Output the (x, y) coordinate of the center of the cell containing the given text.  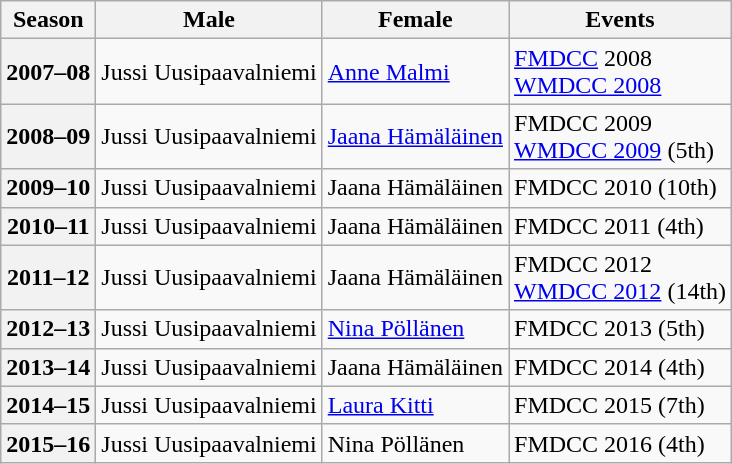
FMDCC 2013 (5th) (620, 329)
FMDCC 2009 WMDCC 2009 (5th) (620, 136)
2013–14 (48, 367)
2011–12 (48, 278)
FMDCC 2008 WMDCC 2008 (620, 72)
Laura Kitti (415, 405)
Female (415, 20)
FMDCC 2012 WMDCC 2012 (14th) (620, 278)
FMDCC 2015 (7th) (620, 405)
2010–11 (48, 226)
2014–15 (48, 405)
Season (48, 20)
Events (620, 20)
FMDCC 2016 (4th) (620, 443)
2007–08 (48, 72)
Male (209, 20)
2015–16 (48, 443)
Anne Malmi (415, 72)
FMDCC 2010 (10th) (620, 188)
2009–10 (48, 188)
2012–13 (48, 329)
FMDCC 2011 (4th) (620, 226)
FMDCC 2014 (4th) (620, 367)
2008–09 (48, 136)
